Find where the given text appears and provide that cell's center as [X, Y] coordinate. 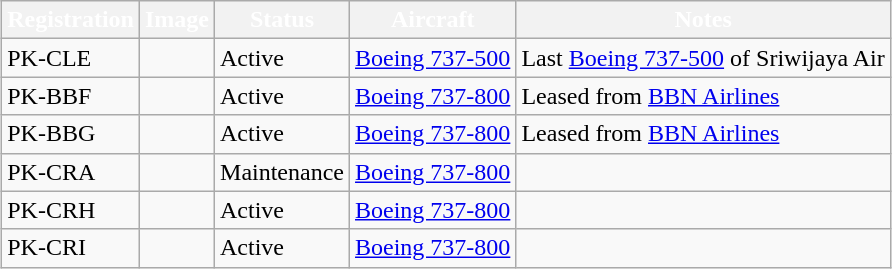
Image [176, 20]
Registration [71, 20]
PK-CRA [71, 172]
Aircraft [433, 20]
PK-BBG [71, 134]
Status [282, 20]
PK-CRH [71, 210]
Boeing 737-500 [433, 58]
Notes [703, 20]
Last Boeing 737-500 of Sriwijaya Air [703, 58]
PK-CLE [71, 58]
PK-CRI [71, 248]
Maintenance [282, 172]
PK-BBF [71, 96]
